From the cell containing the given text, extract its center point as (x, y) coordinate. 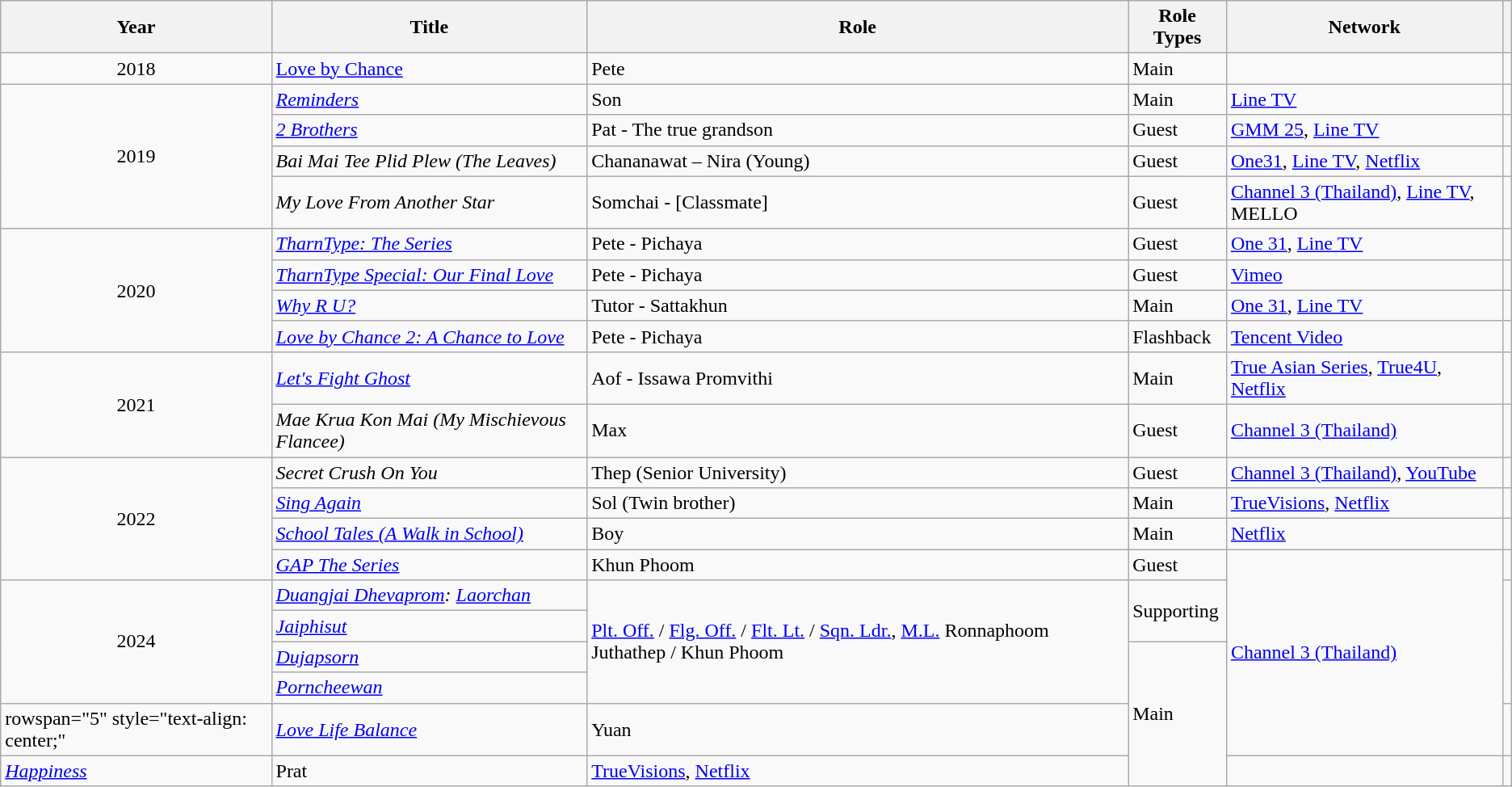
2024 (136, 642)
Role Types (1178, 27)
Line TV (1364, 99)
Netflix (1364, 534)
Why R U? (430, 305)
Channel 3 (Thailand), Line TV, MELLO (1364, 202)
Year (136, 27)
2021 (136, 404)
Prat (430, 771)
2 Brothers (430, 130)
Thep (Senior University) (858, 473)
Mae Krua Kon Mai (My Mischievous Flancee) (430, 430)
My Love From Another Star (430, 202)
Aof - Issawa Promvithi (858, 378)
Reminders (430, 99)
Happiness (136, 771)
Somchai - [Classmate] (858, 202)
GAP The Series (430, 565)
Network (1364, 27)
School Tales (A Walk in School) (430, 534)
Vimeo (1364, 275)
TharnType: The Series (430, 244)
Duangjai Dhevaprom: Laorchan (430, 596)
True Asian Series, True4U, Netflix (1364, 378)
Yuan (858, 729)
Secret Crush On You (430, 473)
Plt. Off. / Flg. Off. / Flt. Lt. / Sqn. Ldr., M.L. Ronnaphoom Juthathep / Khun Phoom (858, 642)
Max (858, 430)
Chananawat – Nira (Young) (858, 161)
One31, Line TV, Netflix (1364, 161)
Sing Again (430, 503)
Supporting (1178, 611)
2018 (136, 69)
Son (858, 99)
Channel 3 (Thailand), YouTube (1364, 473)
TharnType Special: Our Final Love (430, 275)
Sol (Twin brother) (858, 503)
Let's Fight Ghost (430, 378)
Love by Chance (430, 69)
rowspan="5" style="text-align: center;" (136, 729)
Title (430, 27)
Pete (858, 69)
Porncheewan (430, 688)
GMM 25, Line TV (1364, 130)
Boy (858, 534)
Love by Chance 2: A Chance to Love (430, 336)
Tencent Video (1364, 336)
Flashback (1178, 336)
Jaiphisut (430, 626)
Bai Mai Tee Plid Plew (The Leaves) (430, 161)
Dujapsorn (430, 657)
2020 (136, 290)
Khun Phoom (858, 565)
2019 (136, 157)
2022 (136, 519)
Love Life Balance (430, 729)
Pat - The true grandson (858, 130)
Tutor - Sattakhun (858, 305)
Role (858, 27)
